Scan for the cell matching the given text and deliver its (x, y) coordinate at center. 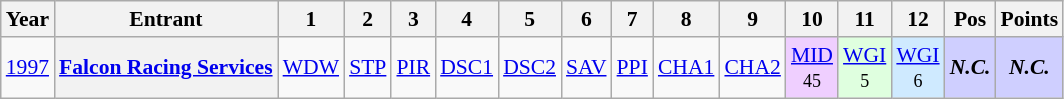
PPI (632, 68)
5 (530, 19)
Entrant (166, 19)
7 (632, 19)
CHA1 (686, 68)
9 (752, 19)
3 (413, 19)
10 (812, 19)
2 (368, 19)
Points (1030, 19)
8 (686, 19)
WDW (311, 68)
1 (311, 19)
Year (28, 19)
STP (368, 68)
PIR (413, 68)
MID45 (812, 68)
DSC2 (530, 68)
CHA2 (752, 68)
WGI5 (864, 68)
Falcon Racing Services (166, 68)
SAV (586, 68)
1997 (28, 68)
DSC1 (466, 68)
WGI6 (918, 68)
11 (864, 19)
12 (918, 19)
Pos (970, 19)
6 (586, 19)
4 (466, 19)
